For the text-containing cell, return its midpoint in (x, y) coordinate format. 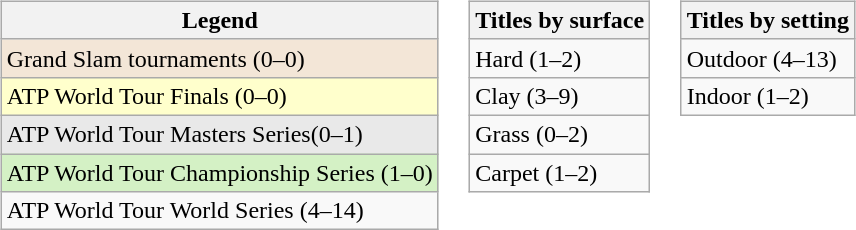
ATP World Tour World Series (4–14) (220, 211)
Hard (1–2) (560, 58)
Titles by setting (768, 20)
Grass (0–2) (560, 134)
Indoor (1–2) (768, 96)
Legend (220, 20)
ATP World Tour Championship Series (1–0) (220, 173)
Clay (3–9) (560, 96)
Carpet (1–2) (560, 173)
Grand Slam tournaments (0–0) (220, 58)
Titles by surface (560, 20)
ATP World Tour Finals (0–0) (220, 96)
Outdoor (4–13) (768, 58)
ATP World Tour Masters Series(0–1) (220, 134)
